Locate the cell with the specified text and output its [X, Y] center coordinate. 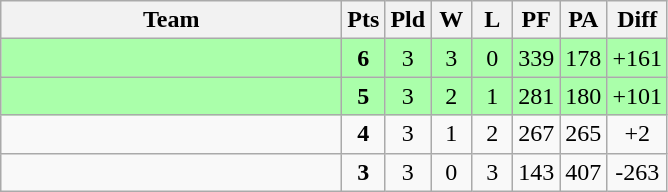
PA [584, 20]
281 [536, 96]
407 [584, 172]
+161 [638, 58]
PF [536, 20]
339 [536, 58]
Diff [638, 20]
178 [584, 58]
-263 [638, 172]
W [452, 20]
180 [584, 96]
6 [364, 58]
5 [364, 96]
L [492, 20]
Team [172, 20]
4 [364, 134]
Pts [364, 20]
+101 [638, 96]
143 [536, 172]
265 [584, 134]
+2 [638, 134]
Pld [408, 20]
267 [536, 134]
